Capture the cell that displays the provided text and extract its [x, y] central coordinate. 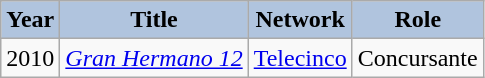
Year [30, 20]
Gran Hermano 12 [154, 58]
Network [300, 20]
Telecinco [300, 58]
Role [418, 20]
Title [154, 20]
2010 [30, 58]
Concursante [418, 58]
